Locate the cell with the specified text and output its [X, Y] center coordinate. 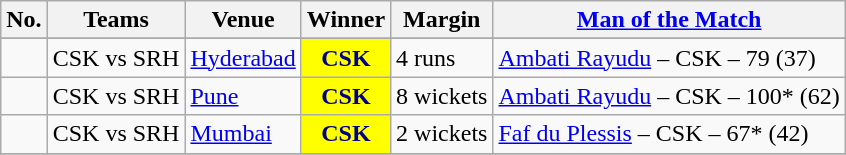
8 wickets [442, 96]
Ambati Rayudu – CSK – 79 (37) [669, 58]
Pune [243, 96]
Margin [442, 20]
2 wickets [442, 134]
Venue [243, 20]
Faf du Plessis – CSK – 67* (42) [669, 134]
Hyderabad [243, 58]
Ambati Rayudu – CSK – 100* (62) [669, 96]
Winner [346, 20]
Teams [116, 20]
No. [24, 20]
Mumbai [243, 134]
Man of the Match [669, 20]
4 runs [442, 58]
